Return (x, y) of the center of cell containing provided text 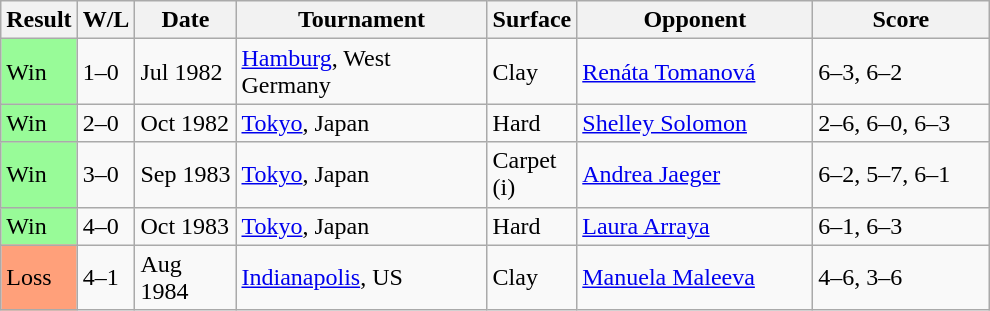
Loss (39, 278)
2–0 (106, 123)
Hamburg, West Germany (362, 72)
6–3, 6–2 (901, 72)
Tournament (362, 20)
Opponent (695, 20)
2–6, 6–0, 6–3 (901, 123)
Andrea Jaeger (695, 174)
Shelley Solomon (695, 123)
W/L (106, 20)
Manuela Maleeva (695, 278)
6–2, 5–7, 6–1 (901, 174)
Laura Arraya (695, 226)
Oct 1983 (186, 226)
Score (901, 20)
4–6, 3–6 (901, 278)
Oct 1982 (186, 123)
4–1 (106, 278)
Indianapolis, US (362, 278)
3–0 (106, 174)
Result (39, 20)
Aug 1984 (186, 278)
Sep 1983 (186, 174)
1–0 (106, 72)
Surface (532, 20)
4–0 (106, 226)
6–1, 6–3 (901, 226)
Carpet (i) (532, 174)
Date (186, 20)
Renáta Tomanová (695, 72)
Jul 1982 (186, 72)
